Output the (X, Y) coordinate of the center of the cell containing the given text.  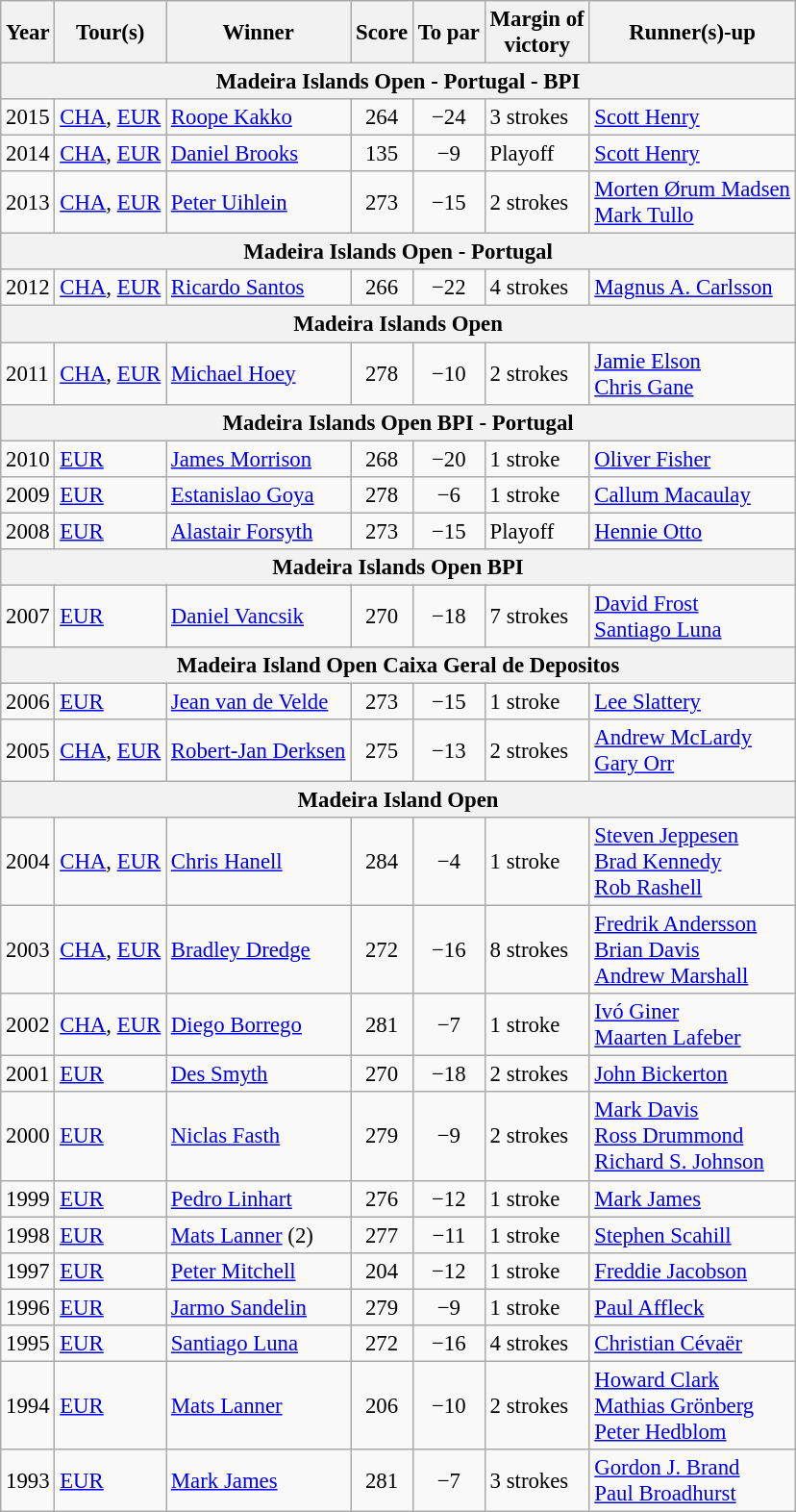
Peter Mitchell (259, 1271)
Steven Jeppesen Brad Kennedy Rob Rashell (692, 862)
Winner (259, 33)
Niclas Fasth (259, 1137)
Morten Ørum Madsen Mark Tullo (692, 202)
204 (383, 1271)
2003 (28, 950)
To par (448, 33)
Daniel Brooks (259, 154)
Freddie Jacobson (692, 1271)
Mats Lanner (259, 1405)
Daniel Vancsik (259, 616)
206 (383, 1405)
276 (383, 1198)
Santiago Luna (259, 1344)
Hennie Otto (692, 531)
Madeira Islands Open BPI (398, 567)
275 (383, 750)
Madeira Islands Open - Portugal - BPI (398, 82)
Magnus A. Carlsson (692, 288)
8 strokes (536, 950)
2000 (28, 1137)
Mats Lanner (2) (259, 1235)
Christian Cévaër (692, 1344)
Andrew McLardy Gary Orr (692, 750)
Stephen Scahill (692, 1235)
Pedro Linhart (259, 1198)
2007 (28, 616)
Fredrik Andersson Brian Davis Andrew Marshall (692, 950)
Howard Clark Mathias Grönberg Peter Hedblom (692, 1405)
2014 (28, 154)
Madeira Island Open (398, 800)
Peter Uihlein (259, 202)
7 strokes (536, 616)
1999 (28, 1198)
1993 (28, 1481)
2009 (28, 494)
David Frost Santiago Luna (692, 616)
−11 (448, 1235)
Bradley Dredge (259, 950)
−13 (448, 750)
2002 (28, 1025)
Jarmo Sandelin (259, 1307)
2010 (28, 459)
−20 (448, 459)
264 (383, 117)
Madeira Islands Open (398, 324)
Diego Borrego (259, 1025)
Jean van de Velde (259, 701)
1994 (28, 1405)
Madeira Islands Open BPI - Portugal (398, 422)
Lee Slattery (692, 701)
Runner(s)-up (692, 33)
Callum Macaulay (692, 494)
2013 (28, 202)
−4 (448, 862)
2004 (28, 862)
Chris Hanell (259, 862)
−24 (448, 117)
2011 (28, 373)
1996 (28, 1307)
Michael Hoey (259, 373)
1995 (28, 1344)
−6 (448, 494)
277 (383, 1235)
135 (383, 154)
2005 (28, 750)
268 (383, 459)
Year (28, 33)
Madeira Islands Open - Portugal (398, 252)
284 (383, 862)
Paul Affleck (692, 1307)
2008 (28, 531)
Jamie Elson Chris Gane (692, 373)
2015 (28, 117)
Ivó Giner Maarten Lafeber (692, 1025)
James Morrison (259, 459)
John Bickerton (692, 1074)
Gordon J. Brand Paul Broadhurst (692, 1481)
Alastair Forsyth (259, 531)
2006 (28, 701)
Estanislao Goya (259, 494)
−22 (448, 288)
Ricardo Santos (259, 288)
Madeira Island Open Caixa Geral de Depositos (398, 666)
2012 (28, 288)
1997 (28, 1271)
Mark Davis Ross Drummond Richard S. Johnson (692, 1137)
1998 (28, 1235)
Robert-Jan Derksen (259, 750)
Margin ofvictory (536, 33)
Tour(s) (111, 33)
2001 (28, 1074)
Score (383, 33)
Roope Kakko (259, 117)
Oliver Fisher (692, 459)
266 (383, 288)
Des Smyth (259, 1074)
